Detect which cell encompasses the target text, then output its [x, y] center coordinate. 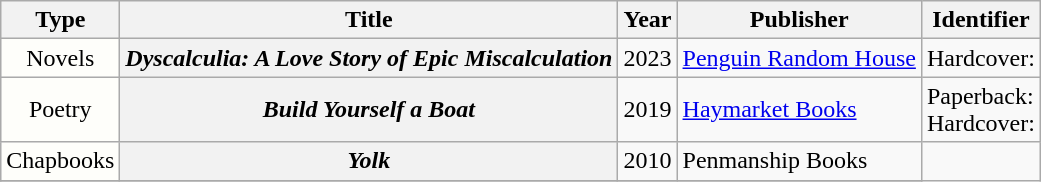
Poetry [60, 110]
Yolk [369, 161]
Paperback: Hardcover: [980, 110]
Type [60, 20]
Title [369, 20]
Dyscalculia: A Love Story of Epic Miscalculation [369, 58]
Haymarket Books [799, 110]
Penguin Random House [799, 58]
Build Yourself a Boat [369, 110]
Year [648, 20]
Chapbooks [60, 161]
2010 [648, 161]
Novels [60, 58]
Identifier [980, 20]
2023 [648, 58]
Publisher [799, 20]
Penmanship Books [799, 161]
2019 [648, 110]
Hardcover: [980, 58]
